Extract the [x, y] coordinate from the center of the cell holding the provided text.  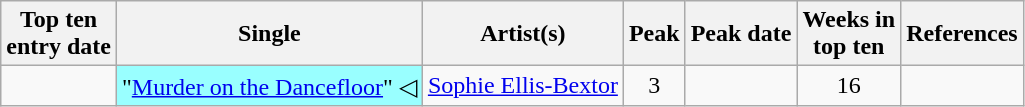
Peak [654, 34]
Artist(s) [522, 34]
3 [654, 86]
Weeks intop ten [849, 34]
References [962, 34]
Top tenentry date [59, 34]
16 [849, 86]
Sophie Ellis-Bextor [522, 86]
Peak date [741, 34]
"Murder on the Dancefloor" ◁ [269, 86]
Single [269, 34]
